Identify which cell holds the provided text, then report its (X, Y) central coordinate. 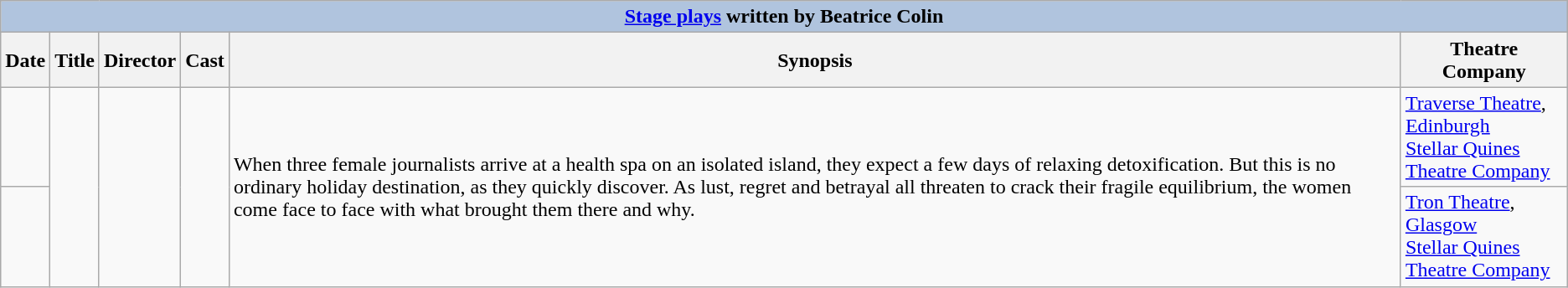
Date (25, 60)
Stage plays written by Beatrice Colin (784, 17)
Synopsis (814, 60)
Director (139, 60)
Traverse Theatre, EdinburghStellar Quines Theatre Company (1484, 137)
Cast (205, 60)
TheatreCompany (1484, 60)
Tron Theatre, GlasgowStellar Quines Theatre Company (1484, 236)
Title (75, 60)
